Locate the cell with the specified text and output its [X, Y] center coordinate. 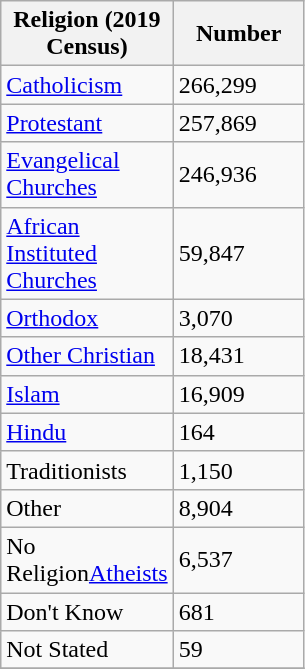
681 [238, 611]
59,847 [238, 253]
6,537 [238, 560]
Islam [87, 394]
266,299 [238, 85]
Other [87, 508]
Traditionists [87, 470]
246,936 [238, 174]
Protestant [87, 123]
African Instituted Churches [87, 253]
16,909 [238, 394]
Not Stated [87, 650]
59 [238, 650]
Catholicism [87, 85]
Orthodox [87, 318]
Religion (2019 Census) [87, 34]
Number [238, 34]
Other Christian [87, 356]
No ReligionAtheists [87, 560]
257,869 [238, 123]
3,070 [238, 318]
1,150 [238, 470]
Hindu [87, 432]
Evangelical Churches [87, 174]
8,904 [238, 508]
Don't Know [87, 611]
164 [238, 432]
18,431 [238, 356]
